Identify which cell holds the provided text, then report its (x, y) central coordinate. 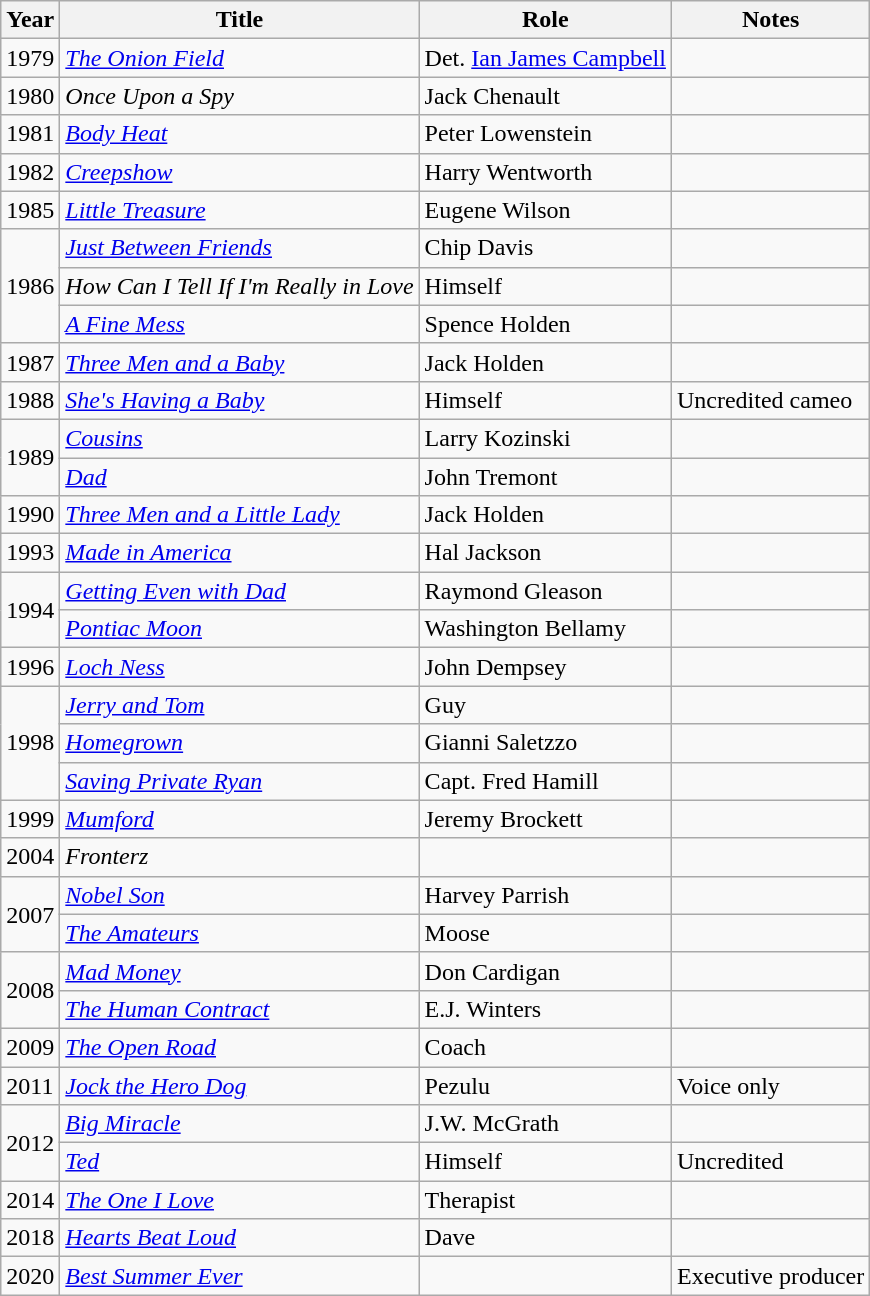
Saving Private Ryan (240, 781)
Hearts Beat Loud (240, 1238)
John Dempsey (545, 667)
Capt. Fred Hamill (545, 781)
2008 (30, 990)
Cousins (240, 438)
Harvey Parrish (545, 895)
1979 (30, 58)
1990 (30, 515)
Notes (770, 20)
Peter Lowenstein (545, 134)
Dave (545, 1238)
1993 (30, 553)
Once Upon a Spy (240, 96)
1985 (30, 210)
Best Summer Ever (240, 1276)
Getting Even with Dad (240, 591)
Uncredited cameo (770, 400)
1981 (30, 134)
1998 (30, 743)
Hal Jackson (545, 553)
1987 (30, 362)
A Fine Mess (240, 324)
Mad Money (240, 971)
Nobel Son (240, 895)
Washington Bellamy (545, 629)
Therapist (545, 1200)
Fronterz (240, 857)
Pezulu (545, 1085)
Title (240, 20)
2009 (30, 1047)
J.W. McGrath (545, 1124)
E.J. Winters (545, 1009)
2014 (30, 1200)
Gianni Saletzzo (545, 743)
1996 (30, 667)
Jerry and Tom (240, 705)
The Onion Field (240, 58)
Year (30, 20)
Role (545, 20)
Jeremy Brockett (545, 819)
Homegrown (240, 743)
Uncredited (770, 1162)
Creepshow (240, 172)
Big Miracle (240, 1124)
Det. Ian James Campbell (545, 58)
Loch Ness (240, 667)
The Human Contract (240, 1009)
Pontiac Moon (240, 629)
1989 (30, 457)
Three Men and a Baby (240, 362)
Mumford (240, 819)
Just Between Friends (240, 248)
1982 (30, 172)
Guy (545, 705)
She's Having a Baby (240, 400)
Three Men and a Little Lady (240, 515)
The Open Road (240, 1047)
Coach (545, 1047)
How Can I Tell If I'm Really in Love (240, 286)
The One I Love (240, 1200)
1980 (30, 96)
Moose (545, 933)
1999 (30, 819)
Spence Holden (545, 324)
John Tremont (545, 477)
Don Cardigan (545, 971)
Ted (240, 1162)
Eugene Wilson (545, 210)
2007 (30, 914)
2018 (30, 1238)
The Amateurs (240, 933)
1986 (30, 286)
Voice only (770, 1085)
2012 (30, 1143)
Jack Chenault (545, 96)
Made in America (240, 553)
1994 (30, 610)
Dad (240, 477)
Raymond Gleason (545, 591)
2011 (30, 1085)
Executive producer (770, 1276)
Little Treasure (240, 210)
Harry Wentworth (545, 172)
Chip Davis (545, 248)
Jock the Hero Dog (240, 1085)
Larry Kozinski (545, 438)
2004 (30, 857)
Body Heat (240, 134)
2020 (30, 1276)
1988 (30, 400)
